Identify which cell holds the provided text, then report its (x, y) central coordinate. 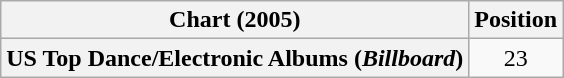
Chart (2005) (235, 20)
Position (516, 20)
23 (516, 58)
US Top Dance/Electronic Albums (Billboard) (235, 58)
